Return (x, y) of the center of cell containing provided text 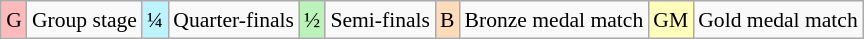
Quarter-finals (234, 20)
GM (670, 20)
Gold medal match (778, 20)
½ (312, 20)
B (448, 20)
¼ (155, 20)
Group stage (84, 20)
Bronze medal match (554, 20)
Semi-finals (380, 20)
G (14, 20)
